Detect which cell encompasses the target text, then output its [X, Y] center coordinate. 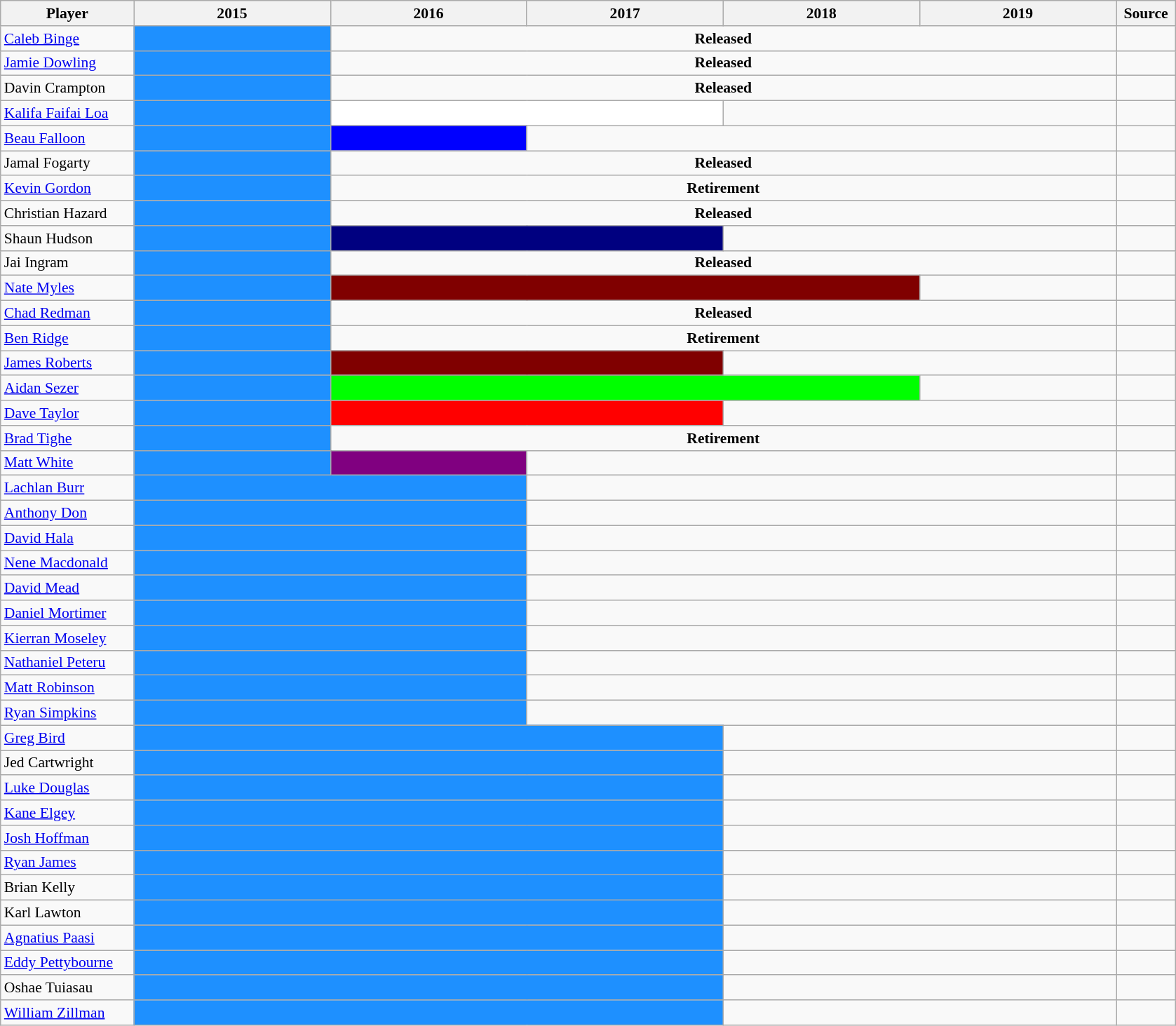
David Mead [67, 588]
Ryan James [67, 863]
Agnatius Paasi [67, 938]
Karl Lawton [67, 913]
David Hala [67, 538]
2018 [821, 13]
Caleb Binge [67, 39]
Dave Taylor [67, 413]
Aidan Sezer [67, 389]
2017 [625, 13]
Nathaniel Peteru [67, 663]
Anthony Don [67, 513]
Eddy Pettybourne [67, 963]
Kevin Gordon [67, 189]
Shaun Hudson [67, 238]
Chad Redman [67, 313]
Jai Ingram [67, 263]
Kierran Moseley [67, 638]
Christian Hazard [67, 213]
Oshae Tuiasau [67, 988]
Greg Bird [67, 738]
Ben Ridge [67, 338]
William Zillman [67, 1013]
2019 [1018, 13]
Jed Cartwright [67, 763]
Josh Hoffman [67, 838]
Lachlan Burr [67, 488]
Davin Crampton [67, 88]
Nate Myles [67, 288]
Matt Robinson [67, 688]
Jamal Fogarty [67, 163]
Player [67, 13]
Nene Macdonald [67, 563]
Matt White [67, 463]
2016 [428, 13]
Brian Kelly [67, 888]
Source [1146, 13]
Kane Elgey [67, 813]
Brad Tighe [67, 438]
Daniel Mortimer [67, 613]
Kalifa Faifai Loa [67, 114]
Beau Falloon [67, 138]
Luke Douglas [67, 788]
2015 [232, 13]
Jamie Dowling [67, 63]
James Roberts [67, 363]
Ryan Simpkins [67, 713]
